Detect which cell encompasses the target text, then output its (X, Y) center coordinate. 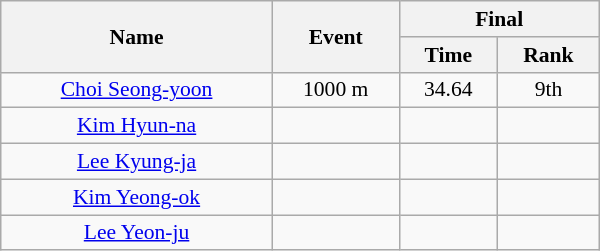
Final (499, 19)
Lee Kyung-ja (137, 162)
Lee Yeon-ju (137, 233)
Time (448, 55)
Choi Seong-yoon (137, 90)
34.64 (448, 90)
Event (336, 36)
Kim Yeong-ok (137, 197)
Rank (549, 55)
1000 m (336, 90)
Kim Hyun-na (137, 126)
Name (137, 36)
9th (549, 90)
